Pinpoint the cell where the given text exists, returning its (X, Y) midpoint coordinate. 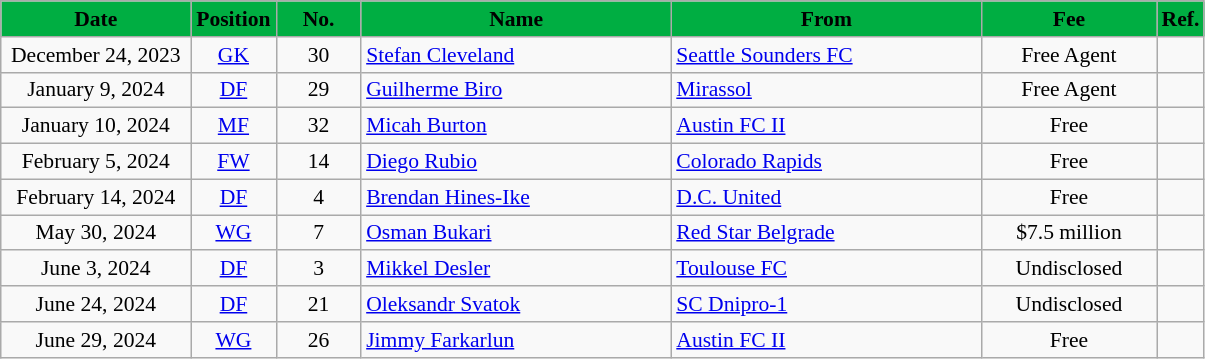
June 29, 2024 (96, 340)
February 14, 2024 (96, 197)
Date (96, 19)
Name (516, 19)
Ref. (1180, 19)
June 3, 2024 (96, 269)
Oleksandr Svatok (516, 304)
14 (318, 162)
Colorado Rapids (826, 162)
Diego Rubio (516, 162)
No. (318, 19)
3 (318, 269)
January 10, 2024 (96, 126)
From (826, 19)
Stefan Cleveland (516, 55)
SC Dnipro-1 (826, 304)
26 (318, 340)
Brendan Hines-Ike (516, 197)
May 30, 2024 (96, 233)
Seattle Sounders FC (826, 55)
FW (234, 162)
Mirassol (826, 90)
Jimmy Farkarlun (516, 340)
January 9, 2024 (96, 90)
Osman Bukari (516, 233)
29 (318, 90)
Fee (1068, 19)
7 (318, 233)
32 (318, 126)
30 (318, 55)
21 (318, 304)
4 (318, 197)
Mikkel Desler (516, 269)
Position (234, 19)
Toulouse FC (826, 269)
D.C. United (826, 197)
Guilherme Biro (516, 90)
June 24, 2024 (96, 304)
December 24, 2023 (96, 55)
GK (234, 55)
Red Star Belgrade (826, 233)
MF (234, 126)
Micah Burton (516, 126)
February 5, 2024 (96, 162)
$7.5 million (1068, 233)
